Return the [X, Y] coordinate for the center point of the cell that contains the specified text.  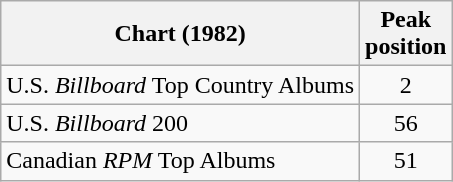
U.S. Billboard 200 [180, 123]
Peakposition [406, 34]
Chart (1982) [180, 34]
Canadian RPM Top Albums [180, 161]
56 [406, 123]
U.S. Billboard Top Country Albums [180, 85]
51 [406, 161]
2 [406, 85]
